Find where the given text appears and provide that cell's center as [x, y] coordinate. 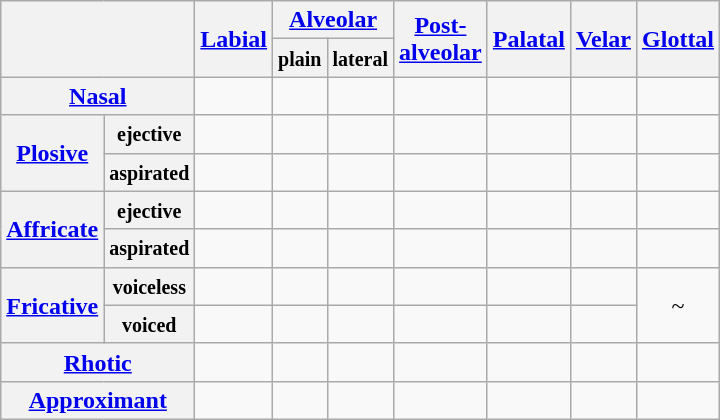
voiced [150, 324]
Approximant [98, 400]
Labial [234, 39]
~ [678, 305]
lateral [360, 58]
Palatal [528, 39]
Rhotic [98, 362]
plain [300, 58]
Alveolar [334, 20]
Velar [603, 39]
Plosive [52, 153]
Nasal [98, 96]
Affricate [52, 229]
Post- alveolar [441, 39]
voiceless [150, 286]
Fricative [52, 305]
Glottal [678, 39]
